Identify which cell holds the provided text, then report its (x, y) central coordinate. 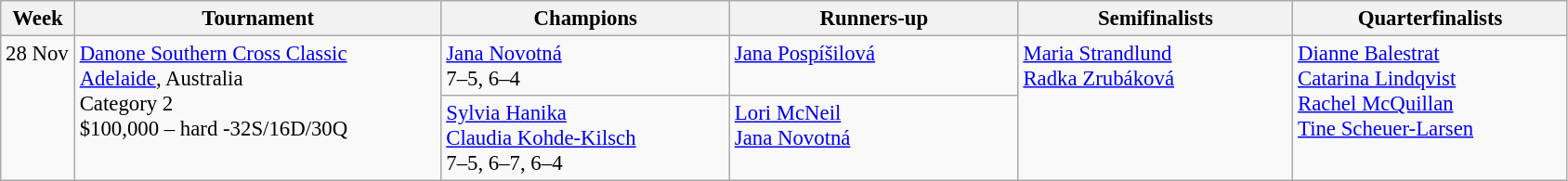
Jana Novotná 7–5, 6–4 (585, 67)
Lori McNeil Jana Novotná (875, 138)
Week (38, 19)
Sylvia Hanika Claudia Kohde-Kilsch 7–5, 6–7, 6–4 (585, 138)
Runners-up (875, 19)
28 Nov (38, 109)
Danone Southern Cross ClassicAdelaide, Australia Category 2 $100,000 – hard -32S/16D/30Q (258, 109)
Tournament (258, 19)
Quarterfinalists (1431, 19)
Champions (585, 19)
Semifinalists (1156, 19)
Dianne Balestrat Catarina Lindqvist Rachel McQuillan Tine Scheuer-Larsen (1431, 109)
Maria Strandlund Radka Zrubáková (1156, 109)
Jana Pospíšilová (875, 67)
